Pinpoint the cell where the given text exists, returning its [x, y] midpoint coordinate. 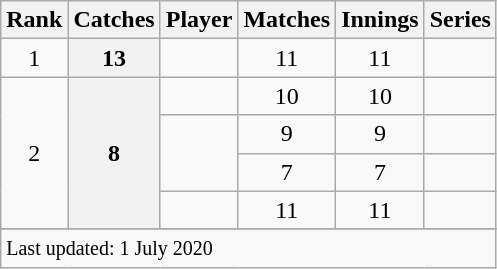
2 [34, 153]
Last updated: 1 July 2020 [249, 248]
Player [199, 20]
8 [114, 153]
1 [34, 58]
Series [460, 20]
Matches [287, 20]
Rank [34, 20]
13 [114, 58]
Innings [380, 20]
Catches [114, 20]
